Extract the (x, y) coordinate from the center of the cell holding the provided text.  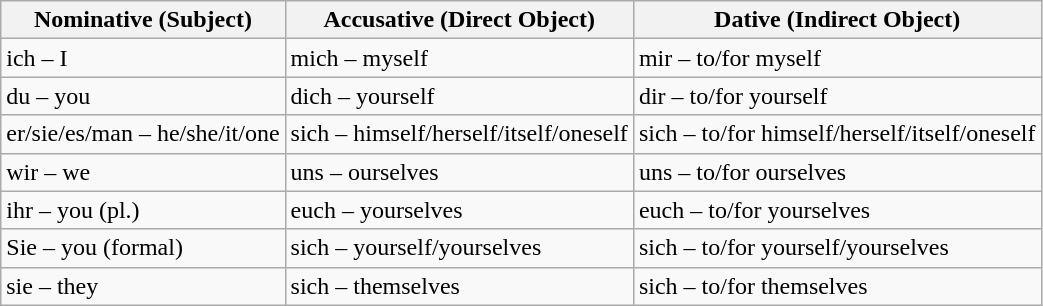
dich – yourself (459, 96)
sich – yourself/yourselves (459, 248)
Dative (Indirect Object) (837, 20)
er/sie/es/man – he/she/it/one (143, 134)
sich – to/for himself/herself/itself/oneself (837, 134)
Sie – you (formal) (143, 248)
euch – to/for yourselves (837, 210)
Nominative (Subject) (143, 20)
euch – yourselves (459, 210)
uns – ourselves (459, 172)
sie – they (143, 286)
sich – to/for themselves (837, 286)
uns – to/for ourselves (837, 172)
sich – himself/herself/itself/oneself (459, 134)
Accusative (Direct Object) (459, 20)
dir – to/for yourself (837, 96)
du – you (143, 96)
mich – myself (459, 58)
ich – I (143, 58)
sich – to/for yourself/yourselves (837, 248)
ihr – you (pl.) (143, 210)
sich – themselves (459, 286)
mir – to/for myself (837, 58)
wir – we (143, 172)
